Output the [x, y] coordinate of the center of the cell containing the given text.  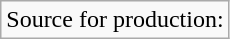
Source for production: [115, 20]
